Detect which cell encompasses the target text, then output its (x, y) center coordinate. 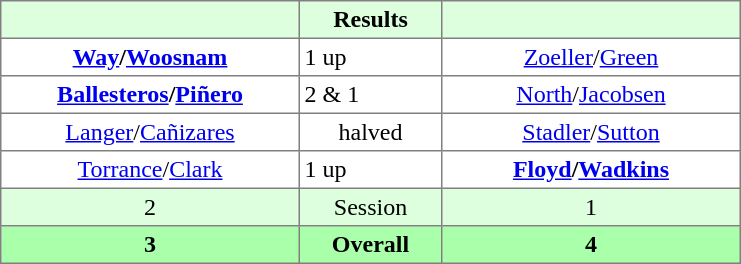
3 (150, 245)
Ballesteros/Piñero (150, 95)
2 (150, 207)
Session (370, 207)
Torrance/Clark (150, 170)
Zoeller/Green (591, 57)
Stadler/Sutton (591, 132)
1 (591, 207)
North/Jacobsen (591, 95)
Results (370, 20)
4 (591, 245)
Floyd/Wadkins (591, 170)
halved (370, 132)
Overall (370, 245)
Way/Woosnam (150, 57)
Langer/Cañizares (150, 132)
2 & 1 (370, 95)
